Output the [x, y] coordinate of the center of the cell containing the given text.  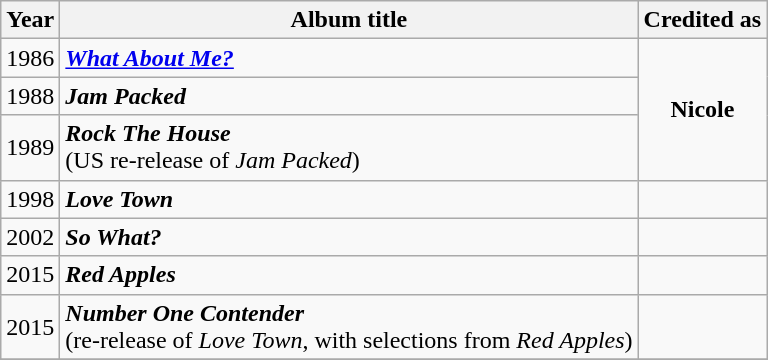
Year [30, 20]
1988 [30, 96]
2002 [30, 237]
Credited as [702, 20]
Number One Contender (re-release of Love Town, with selections from Red Apples) [349, 326]
Love Town [349, 199]
1998 [30, 199]
Red Apples [349, 275]
Jam Packed [349, 96]
What About Me? [349, 58]
Nicole [702, 110]
1989 [30, 148]
1986 [30, 58]
Album title [349, 20]
So What? [349, 237]
Rock The House (US re-release of Jam Packed) [349, 148]
